Capture the cell that displays the provided text and extract its [X, Y] central coordinate. 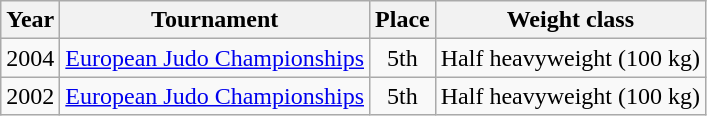
Tournament [215, 20]
Year [30, 20]
2002 [30, 96]
2004 [30, 58]
Weight class [570, 20]
Place [403, 20]
